Capture the cell that displays the provided text and extract its (x, y) central coordinate. 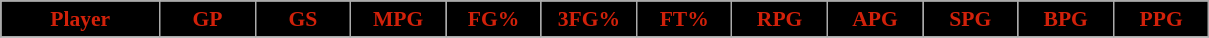
SPG (970, 19)
BPG (1066, 19)
RPG (780, 19)
APG (874, 19)
GS (302, 19)
MPG (398, 19)
FG% (494, 19)
3FG% (588, 19)
FT% (684, 19)
PPG (1161, 19)
GP (208, 19)
Player (80, 19)
